Return the [X, Y] coordinate for the center point of the cell that contains the specified text.  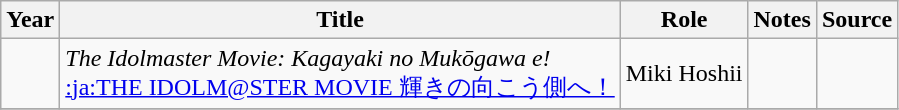
The Idolmaster Movie: Kagayaki no Mukōgawa e!:ja:THE IDOLM@STER MOVIE 輝きの向こう側へ！ [340, 74]
Year [30, 20]
Miki Hoshii [684, 74]
Source [856, 20]
Title [340, 20]
Notes [782, 20]
Role [684, 20]
